Capture the cell that displays the provided text and extract its (x, y) central coordinate. 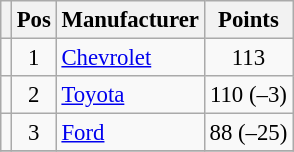
Manufacturer (130, 20)
3 (34, 133)
88 (–25) (248, 133)
Points (248, 20)
Pos (34, 20)
110 (–3) (248, 95)
Chevrolet (130, 58)
Ford (130, 133)
1 (34, 58)
2 (34, 95)
Toyota (130, 95)
113 (248, 58)
